Scan for the cell matching the given text and deliver its (x, y) coordinate at center. 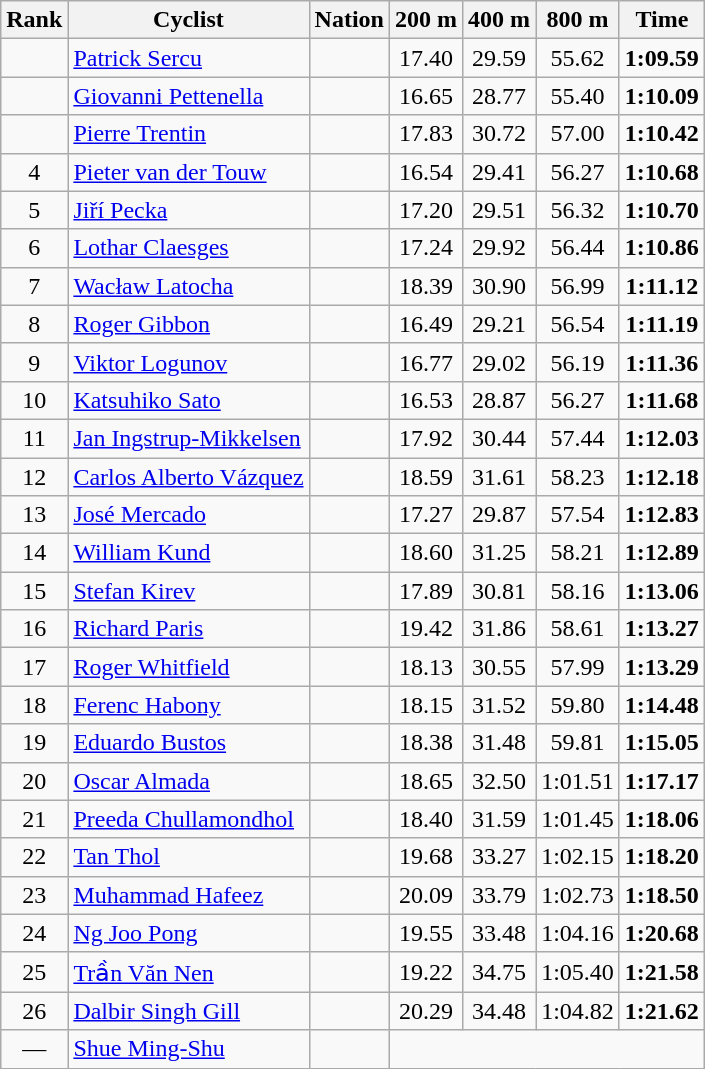
1:12.18 (662, 477)
Preeda Chullamondhol (188, 819)
29.51 (500, 210)
14 (34, 553)
30.90 (500, 286)
1:15.05 (662, 743)
17.27 (426, 515)
1:13.06 (662, 591)
17.24 (426, 248)
17.89 (426, 591)
1:11.36 (662, 362)
58.16 (578, 591)
33.48 (500, 933)
31.48 (500, 743)
1:10.42 (662, 134)
William Kund (188, 553)
1:14.48 (662, 705)
Wacław Latocha (188, 286)
17.20 (426, 210)
18 (34, 705)
34.75 (500, 972)
1:21.58 (662, 972)
400 m (500, 20)
1:12.03 (662, 438)
11 (34, 438)
10 (34, 400)
Patrick Sercu (188, 58)
Jiří Pecka (188, 210)
19.22 (426, 972)
22 (34, 857)
33.79 (500, 895)
16 (34, 629)
16.77 (426, 362)
28.87 (500, 400)
55.62 (578, 58)
30.55 (500, 667)
26 (34, 1011)
30.81 (500, 591)
13 (34, 515)
1:04.82 (578, 1011)
Muhammad Hafeez (188, 895)
29.41 (500, 172)
1:10.09 (662, 96)
34.48 (500, 1011)
31.59 (500, 819)
19.42 (426, 629)
56.32 (578, 210)
1:01.51 (578, 781)
23 (34, 895)
Shue Ming-Shu (188, 1049)
Roger Gibbon (188, 324)
55.40 (578, 96)
29.02 (500, 362)
Carlos Alberto Vázquez (188, 477)
29.87 (500, 515)
19 (34, 743)
Time (662, 20)
18.60 (426, 553)
20.29 (426, 1011)
Pieter van der Touw (188, 172)
16.53 (426, 400)
1:10.70 (662, 210)
16.54 (426, 172)
Richard Paris (188, 629)
1:10.68 (662, 172)
29.59 (500, 58)
15 (34, 591)
1:11.68 (662, 400)
17 (34, 667)
18.13 (426, 667)
18.15 (426, 705)
31.25 (500, 553)
4 (34, 172)
33.27 (500, 857)
1:17.17 (662, 781)
8 (34, 324)
57.00 (578, 134)
Lothar Claesges (188, 248)
29.21 (500, 324)
1:18.50 (662, 895)
Cyclist (188, 20)
17.40 (426, 58)
58.21 (578, 553)
18.65 (426, 781)
1:02.15 (578, 857)
19.68 (426, 857)
58.23 (578, 477)
59.80 (578, 705)
1:04.16 (578, 933)
1:13.27 (662, 629)
20 (34, 781)
29.92 (500, 248)
Oscar Almada (188, 781)
5 (34, 210)
José Mercado (188, 515)
59.81 (578, 743)
Ferenc Habony (188, 705)
18.40 (426, 819)
1:10.86 (662, 248)
20.09 (426, 895)
31.86 (500, 629)
Viktor Logunov (188, 362)
57.54 (578, 515)
16.49 (426, 324)
1:02.73 (578, 895)
1:12.89 (662, 553)
Katsuhiko Sato (188, 400)
Pierre Trentin (188, 134)
1:01.45 (578, 819)
Giovanni Pettenella (188, 96)
56.19 (578, 362)
21 (34, 819)
Jan Ingstrup-Mikkelsen (188, 438)
58.61 (578, 629)
1:20.68 (662, 933)
31.61 (500, 477)
Trần Văn Nen (188, 972)
18.39 (426, 286)
200 m (426, 20)
1:11.19 (662, 324)
24 (34, 933)
18.59 (426, 477)
800 m (578, 20)
1:13.29 (662, 667)
Rank (34, 20)
1:11.12 (662, 286)
9 (34, 362)
Nation (349, 20)
56.44 (578, 248)
16.65 (426, 96)
Ng Joo Pong (188, 933)
19.55 (426, 933)
28.77 (500, 96)
12 (34, 477)
57.44 (578, 438)
32.50 (500, 781)
17.83 (426, 134)
17.92 (426, 438)
30.44 (500, 438)
57.99 (578, 667)
1:18.06 (662, 819)
1:18.20 (662, 857)
6 (34, 248)
18.38 (426, 743)
Eduardo Bustos (188, 743)
Roger Whitfield (188, 667)
56.54 (578, 324)
1:21.62 (662, 1011)
7 (34, 286)
56.99 (578, 286)
Dalbir Singh Gill (188, 1011)
31.52 (500, 705)
1:09.59 (662, 58)
30.72 (500, 134)
Stefan Kirev (188, 591)
25 (34, 972)
1:05.40 (578, 972)
Tan Thol (188, 857)
1:12.83 (662, 515)
— (34, 1049)
